Identify which cell holds the provided text, then report its (X, Y) central coordinate. 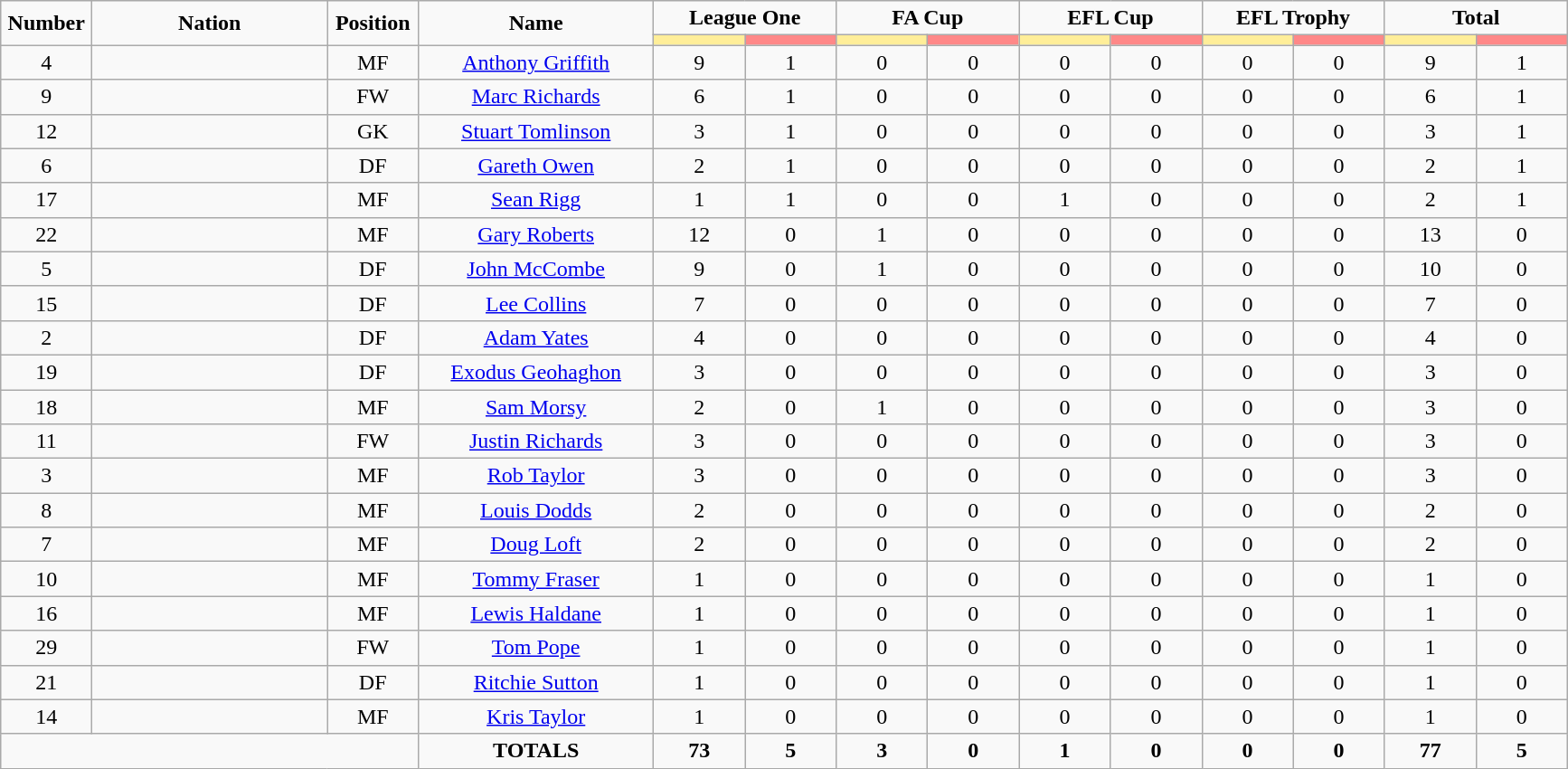
Exodus Geohaghon (536, 372)
Anthony Griffith (536, 62)
Total (1476, 18)
EFL Cup (1110, 18)
77 (1431, 751)
Kris Taylor (536, 717)
League One (745, 18)
Ritchie Sutton (536, 682)
16 (47, 613)
29 (47, 648)
Position (373, 24)
Gareth Owen (536, 166)
Tom Pope (536, 648)
TOTALS (536, 751)
21 (47, 682)
Marc Richards (536, 97)
Adam Yates (536, 337)
17 (47, 200)
Nation (210, 24)
8 (47, 510)
18 (47, 406)
Justin Richards (536, 441)
EFL Trophy (1293, 18)
15 (47, 303)
Sam Morsy (536, 406)
73 (700, 751)
Lewis Haldane (536, 613)
Sean Rigg (536, 200)
Doug Loft (536, 545)
Gary Roberts (536, 234)
Name (536, 24)
11 (47, 441)
Tommy Fraser (536, 579)
13 (1431, 234)
GK (373, 131)
John McCombe (536, 269)
Rob Taylor (536, 476)
Number (47, 24)
22 (47, 234)
19 (47, 372)
Lee Collins (536, 303)
Stuart Tomlinson (536, 131)
Louis Dodds (536, 510)
FA Cup (928, 18)
14 (47, 717)
